Extract the (x, y) coordinate from the center of the cell holding the provided text.  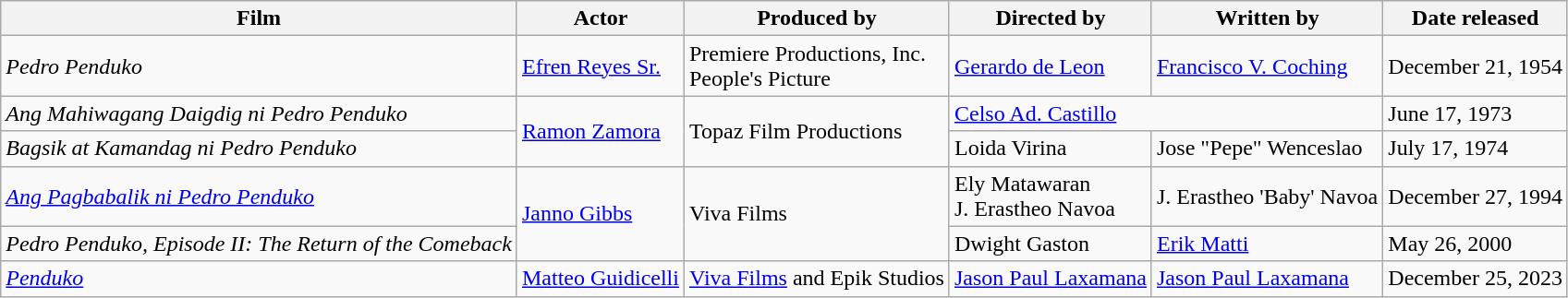
Ely MatawaranJ. Erastheo Navoa (1050, 196)
Matteo Guidicelli (601, 279)
Janno Gibbs (601, 214)
Date released (1476, 18)
Dwight Gaston (1050, 244)
December 25, 2023 (1476, 279)
December 27, 1994 (1476, 196)
Jose "Pepe" Wenceslao (1267, 149)
Ramon Zamora (601, 131)
Directed by (1050, 18)
Pedro Penduko (259, 66)
May 26, 2000 (1476, 244)
Film (259, 18)
Produced by (817, 18)
Bagsik at Kamandag ni Pedro Penduko (259, 149)
Loida Virina (1050, 149)
Efren Reyes Sr. (601, 66)
Francisco V. Coching (1267, 66)
Penduko (259, 279)
Written by (1267, 18)
Actor (601, 18)
Celso Ad. Castillo (1166, 113)
Pedro Penduko, Episode II: The Return of the Comeback (259, 244)
Topaz Film Productions (817, 131)
Erik Matti (1267, 244)
Viva Films and Epik Studios (817, 279)
December 21, 1954 (1476, 66)
July 17, 1974 (1476, 149)
J. Erastheo 'Baby' Navoa (1267, 196)
Ang Mahiwagang Daigdig ni Pedro Penduko (259, 113)
Gerardo de Leon (1050, 66)
Premiere Productions, Inc.People's Picture (817, 66)
Ang Pagbabalik ni Pedro Penduko (259, 196)
June 17, 1973 (1476, 113)
Viva Films (817, 214)
